Capture the cell that displays the provided text and extract its (x, y) central coordinate. 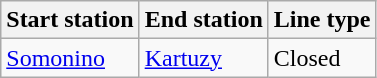
Somonino (70, 58)
Closed (322, 58)
Line type (322, 20)
Kartuzy (204, 58)
Start station (70, 20)
End station (204, 20)
